Extract the (X, Y) coordinate from the center of the cell holding the provided text.  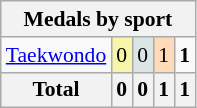
Total (56, 90)
Taekwondo (56, 55)
Medals by sport (98, 19)
